Provide the [x, y] coordinate of the cell's center where the given text is located.  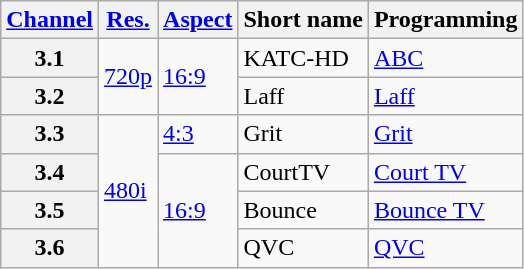
Short name [303, 20]
3.3 [50, 134]
ABC [446, 58]
3.6 [50, 248]
3.5 [50, 210]
720p [128, 77]
Channel [50, 20]
CourtTV [303, 172]
Bounce TV [446, 210]
Bounce [303, 210]
3.2 [50, 96]
KATC-HD [303, 58]
3.1 [50, 58]
3.4 [50, 172]
480i [128, 191]
Res. [128, 20]
Programming [446, 20]
Court TV [446, 172]
Aspect [198, 20]
4:3 [198, 134]
